Return [x, y] of the center of cell containing provided text 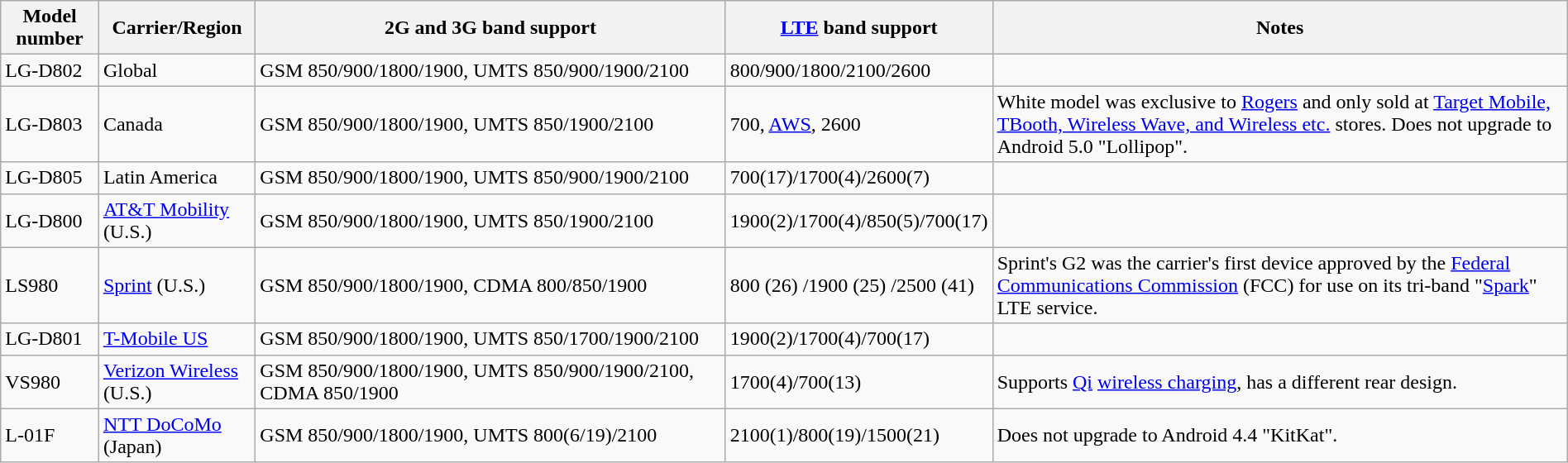
LG-D803 [50, 124]
2G and 3G band support [490, 28]
800/900/1800/2100/2600 [858, 70]
Sprint's G2 was the carrier's first device approved by the Federal Communications Commission (FCC) for use on its tri-band "Spark" LTE service. [1280, 285]
Verizon Wireless (U.S.) [177, 382]
T-Mobile US [177, 339]
Carrier/Region [177, 28]
Sprint (U.S.) [177, 285]
Does not upgrade to Android 4.4 "KitKat". [1280, 435]
700, AWS, 2600 [858, 124]
LS980 [50, 285]
GSM 850/900/1800/1900, UMTS 850/900/1900/2100, CDMA 850/1900 [490, 382]
2100(1)/800(19)/1500(21) [858, 435]
LG-D800 [50, 220]
Global [177, 70]
Latin America [177, 178]
LG-D802 [50, 70]
Canada [177, 124]
1900(2)/1700(4)/700(17) [858, 339]
Model number [50, 28]
GSM 850/900/1800/1900, UMTS 850/1700/1900/2100 [490, 339]
800 (26) /1900 (25) /2500 (41) [858, 285]
1700(4)/700(13) [858, 382]
Notes [1280, 28]
L-01F [50, 435]
GSM 850/900/1800/1900, CDMA 800/850/1900 [490, 285]
700(17)/1700(4)/2600(7) [858, 178]
AT&T Mobility (U.S.) [177, 220]
1900(2)/1700(4)/850(5)/700(17) [858, 220]
Supports Qi wireless charging, has a different rear design. [1280, 382]
LG-D801 [50, 339]
NTT DoCoMo (Japan) [177, 435]
GSM 850/900/1800/1900, UMTS 800(6/19)/2100 [490, 435]
LTE band support [858, 28]
VS980 [50, 382]
LG-D805 [50, 178]
